Return [x, y] of the center of cell containing provided text 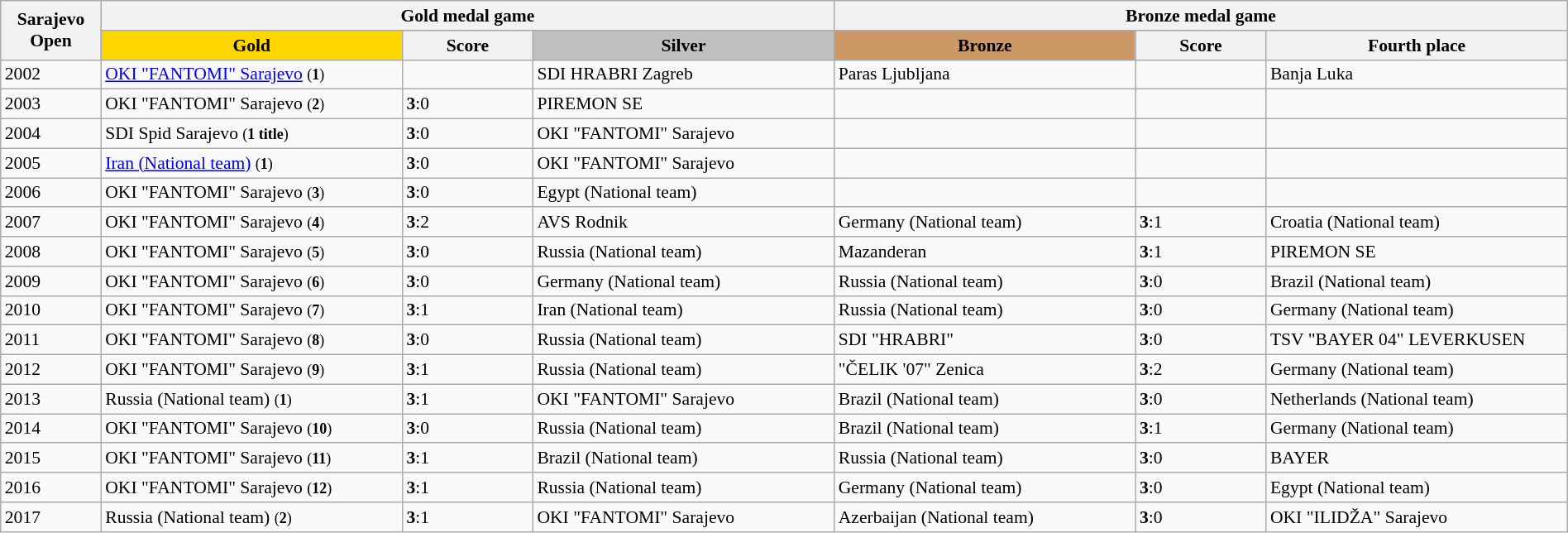
2007 [51, 223]
2014 [51, 429]
Iran (National team) (1) [251, 163]
OKI "FANTOMI" Sarajevo (8) [251, 340]
Bronze medal game [1201, 16]
Gold [251, 46]
2013 [51, 399]
OKI "FANTOMI" Sarajevo (11) [251, 459]
2009 [51, 281]
Paras Ljubljana [985, 74]
OKI "FANTOMI" Sarajevo (6) [251, 281]
Silver [683, 46]
2008 [51, 252]
OKI "FANTOMI" Sarajevo (3) [251, 193]
"ČELIK '07" Zenica [985, 370]
2012 [51, 370]
2004 [51, 134]
2003 [51, 104]
OKI "ILIDŽA" Sarajevo [1417, 517]
Bronze [985, 46]
2010 [51, 310]
2005 [51, 163]
OKI "FANTOMI" Sarajevo (2) [251, 104]
2006 [51, 193]
2017 [51, 517]
Sarajevo Open [51, 30]
2011 [51, 340]
AVS Rodnik [683, 223]
Mazanderan [985, 252]
OKI "FANTOMI" Sarajevo (1) [251, 74]
2002 [51, 74]
OKI "FANTOMI" Sarajevo (10) [251, 429]
TSV "BAYER 04" LEVERKUSEN [1417, 340]
OKI "FANTOMI" Sarajevo (12) [251, 487]
Russia (National team) (2) [251, 517]
OKI "FANTOMI" Sarajevo (4) [251, 223]
2016 [51, 487]
OKI "FANTOMI" Sarajevo (9) [251, 370]
OKI "FANTOMI" Sarajevo (5) [251, 252]
Fourth place [1417, 46]
SDI "HRABRI" [985, 340]
Gold medal game [467, 16]
BAYER [1417, 459]
Azerbaijan (National team) [985, 517]
Banja Luka [1417, 74]
SDI HRABRI Zagreb [683, 74]
Croatia (National team) [1417, 223]
2015 [51, 459]
OKI "FANTOMI" Sarajevo (7) [251, 310]
Netherlands (National team) [1417, 399]
Russia (National team) (1) [251, 399]
Iran (National team) [683, 310]
SDI Spid Sarajevo (1 title) [251, 134]
